Extract the (X, Y) coordinate from the center of the cell holding the provided text.  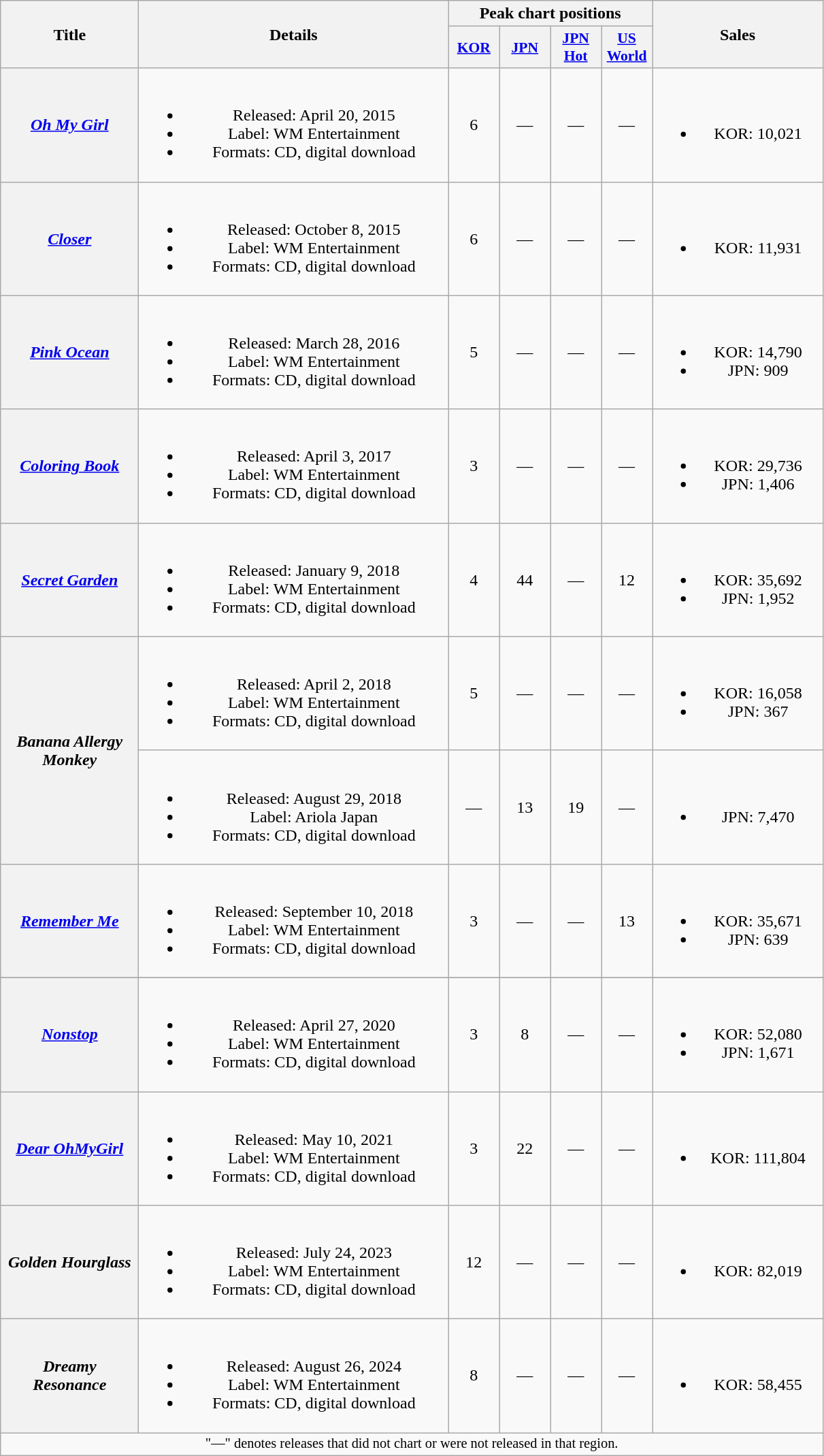
Released: April 27, 2020 Label: WM EntertainmentFormats: CD, digital download (294, 1035)
Secret Garden (69, 580)
Released: April 3, 2017 Label: WM EntertainmentFormats: CD, digital download (294, 466)
Banana Allergy Monkey (69, 750)
4 (474, 580)
Closer (69, 238)
KOR (474, 48)
Released: January 9, 2018 Label: WM EntertainmentFormats: CD, digital download (294, 580)
Released: April 20, 2015 Label: WM EntertainmentFormats: CD, digital download (294, 125)
Title (69, 34)
KOR: 11,931 (738, 238)
Released: March 28, 2016 Label: WM EntertainmentFormats: CD, digital download (294, 353)
Golden Hourglass (69, 1262)
KOR: 35,671JPN: 639 (738, 920)
19 (576, 807)
Remember Me (69, 920)
Peak chart positions (550, 14)
US World (627, 48)
KOR: 111,804 (738, 1149)
Dreamy Resonance (69, 1376)
KOR: 58,455 (738, 1376)
44 (525, 580)
Nonstop (69, 1035)
Released: May 10, 2021 Label: WM EntertainmentFormats: CD, digital download (294, 1149)
KOR: 10,021 (738, 125)
KOR: 16,058JPN: 367 (738, 693)
KOR: 14,790JPN: 909 (738, 353)
Released: July 24, 2023 Label: WM EntertainmentFormats: CD, digital download (294, 1262)
Released: April 2, 2018 Label: WM EntertainmentFormats: CD, digital download (294, 693)
KOR: 35,692JPN: 1,952 (738, 580)
Sales (738, 34)
KOR: 82,019 (738, 1262)
Details (294, 34)
JPN (525, 48)
JPNHot (576, 48)
Oh My Girl (69, 125)
Released: September 10, 2018 Label: WM EntertainmentFormats: CD, digital download (294, 920)
22 (525, 1149)
Released: October 8, 2015 Label: WM EntertainmentFormats: CD, digital download (294, 238)
"—" denotes releases that did not chart or were not released in that region. (412, 1444)
KOR: 29,736JPN: 1,406 (738, 466)
Pink Ocean (69, 353)
KOR: 52,080JPN: 1,671 (738, 1035)
Released: August 29, 2018 Label: Ariola JapanFormats: CD, digital download (294, 807)
Released: August 26, 2024 Label: WM EntertainmentFormats: CD, digital download (294, 1376)
Coloring Book (69, 466)
Dear OhMyGirl (69, 1149)
JPN: 7,470 (738, 807)
